Determine the [X, Y] coordinate at the center of the cell enclosing the given text.  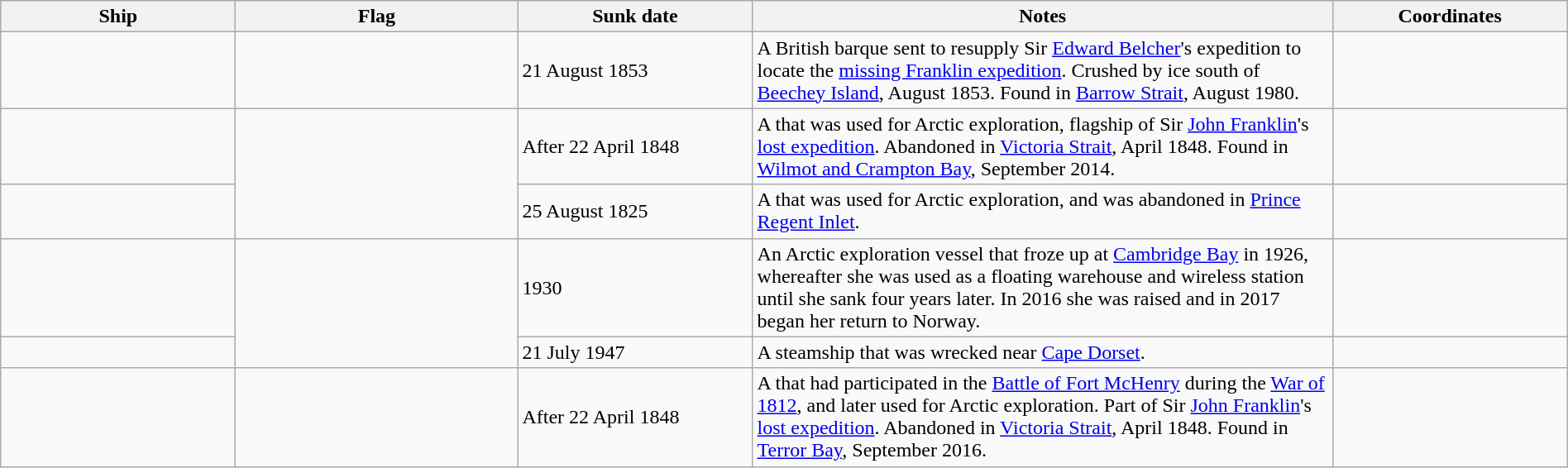
Coordinates [1450, 17]
Ship [118, 17]
Sunk date [635, 17]
21 July 1947 [635, 352]
A that was used for Arctic exploration, and was abandoned in Prince Regent Inlet. [1042, 212]
21 August 1853 [635, 70]
Flag [377, 17]
A steamship that was wrecked near Cape Dorset. [1042, 352]
Notes [1042, 17]
1930 [635, 288]
25 August 1825 [635, 212]
